Search for the cell housing the specified text and yield its [X, Y] center coordinate. 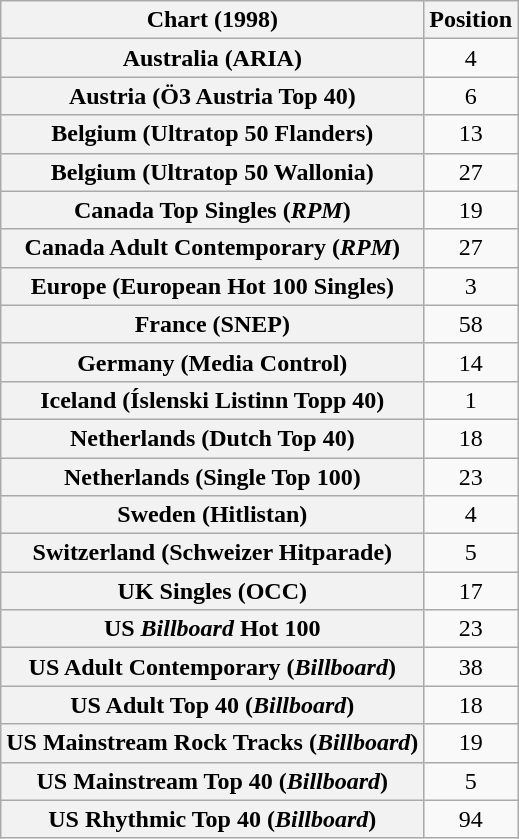
Position [471, 20]
Austria (Ö3 Austria Top 40) [212, 96]
Iceland (Íslenski Listinn Topp 40) [212, 400]
Netherlands (Dutch Top 40) [212, 438]
Belgium (Ultratop 50 Flanders) [212, 134]
Australia (ARIA) [212, 58]
13 [471, 134]
UK Singles (OCC) [212, 591]
58 [471, 324]
Canada Adult Contemporary (RPM) [212, 248]
Chart (1998) [212, 20]
France (SNEP) [212, 324]
94 [471, 819]
Europe (European Hot 100 Singles) [212, 286]
US Rhythmic Top 40 (Billboard) [212, 819]
Switzerland (Schweizer Hitparade) [212, 553]
Belgium (Ultratop 50 Wallonia) [212, 172]
3 [471, 286]
38 [471, 667]
Netherlands (Single Top 100) [212, 477]
US Billboard Hot 100 [212, 629]
Canada Top Singles (RPM) [212, 210]
US Adult Contemporary (Billboard) [212, 667]
1 [471, 400]
6 [471, 96]
US Mainstream Rock Tracks (Billboard) [212, 743]
17 [471, 591]
Germany (Media Control) [212, 362]
Sweden (Hitlistan) [212, 515]
14 [471, 362]
US Mainstream Top 40 (Billboard) [212, 781]
US Adult Top 40 (Billboard) [212, 705]
